Provide the (x, y) coordinate of the cell's center where the given text is located.  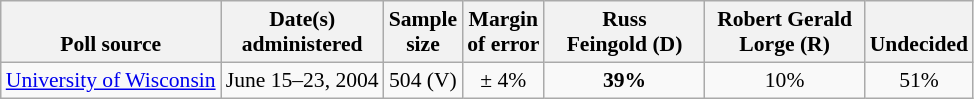
RussFeingold (D) (624, 32)
± 4% (503, 80)
504 (V) (423, 80)
Robert GeraldLorge (R) (785, 32)
Date(s)administered (302, 32)
University of Wisconsin (111, 80)
51% (919, 80)
10% (785, 80)
Poll source (111, 32)
June 15–23, 2004 (302, 80)
Samplesize (423, 32)
Marginof error (503, 32)
Undecided (919, 32)
39% (624, 80)
